Determine the [x, y] coordinate at the center of the cell enclosing the given text.  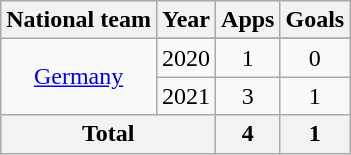
4 [248, 134]
0 [315, 58]
Apps [248, 20]
Year [186, 20]
2021 [186, 96]
3 [248, 96]
2020 [186, 58]
National team [79, 20]
Total [108, 134]
Germany [79, 77]
Goals [315, 20]
